Identify which cell holds the provided text, then report its (X, Y) central coordinate. 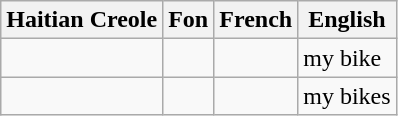
Fon (188, 20)
English (347, 20)
French (256, 20)
Haitian Creole (82, 20)
my bikes (347, 96)
my bike (347, 58)
